Return the (X, Y) coordinate for the center point of the cell that contains the specified text.  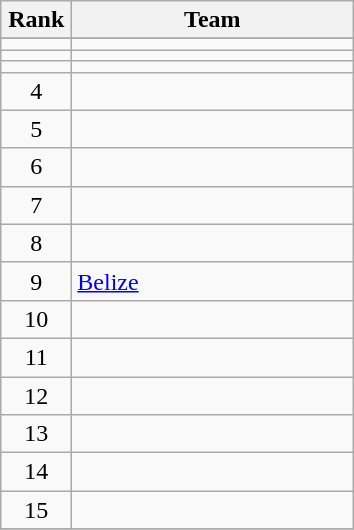
6 (36, 167)
Team (212, 20)
10 (36, 319)
13 (36, 434)
Belize (212, 281)
14 (36, 472)
8 (36, 243)
11 (36, 357)
9 (36, 281)
15 (36, 510)
4 (36, 91)
Rank (36, 20)
5 (36, 129)
7 (36, 205)
12 (36, 395)
